Output the [X, Y] coordinate of the center of the cell containing the given text.  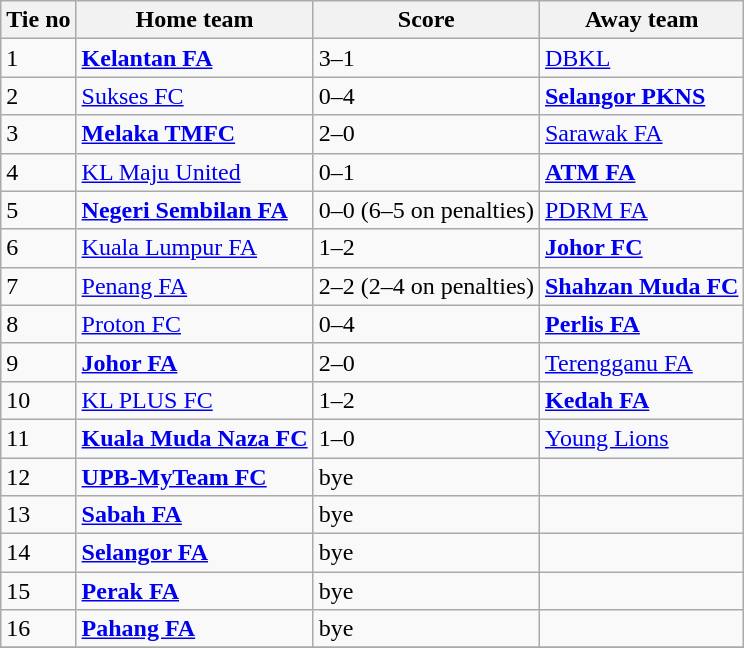
Selangor PKNS [641, 96]
Penang FA [194, 286]
Johor FA [194, 362]
2 [38, 96]
5 [38, 210]
12 [38, 477]
3–1 [426, 58]
14 [38, 553]
6 [38, 248]
Home team [194, 20]
PDRM FA [641, 210]
Score [426, 20]
KL PLUS FC [194, 400]
16 [38, 629]
3 [38, 134]
Shahzan Muda FC [641, 286]
Sabah FA [194, 515]
Proton FC [194, 324]
13 [38, 515]
4 [38, 172]
7 [38, 286]
KL Maju United [194, 172]
Tie no [38, 20]
Kuala Muda Naza FC [194, 438]
UPB-MyTeam FC [194, 477]
Terengganu FA [641, 362]
Young Lions [641, 438]
Kedah FA [641, 400]
Negeri Sembilan FA [194, 210]
Perak FA [194, 591]
2–2 (2–4 on penalties) [426, 286]
Perlis FA [641, 324]
11 [38, 438]
Sarawak FA [641, 134]
0–1 [426, 172]
Sukses FC [194, 96]
Melaka TMFC [194, 134]
Away team [641, 20]
8 [38, 324]
Kelantan FA [194, 58]
9 [38, 362]
Selangor FA [194, 553]
1–0 [426, 438]
15 [38, 591]
Johor FC [641, 248]
1 [38, 58]
DBKL [641, 58]
ATM FA [641, 172]
0–0 (6–5 on penalties) [426, 210]
Pahang FA [194, 629]
Kuala Lumpur FA [194, 248]
10 [38, 400]
